Return the (x, y) coordinate for the center point of the cell that contains the specified text.  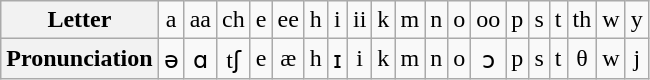
tʃ (233, 59)
θ (582, 59)
ii (359, 20)
æ (288, 59)
ee (288, 20)
ɔ (488, 59)
oo (488, 20)
ɪ (337, 59)
Letter (80, 20)
ch (233, 20)
aa (200, 20)
th (582, 20)
a (171, 20)
ə (171, 59)
j (636, 59)
ɑ (200, 59)
Pronunciation (80, 59)
y (636, 20)
